Detect which cell encompasses the target text, then output its [X, Y] center coordinate. 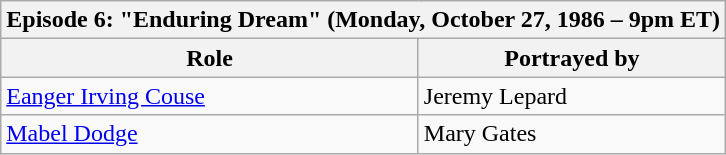
Mabel Dodge [210, 134]
Jeremy Lepard [572, 96]
Portrayed by [572, 58]
Eanger Irving Couse [210, 96]
Role [210, 58]
Mary Gates [572, 134]
Episode 6: "Enduring Dream" (Monday, October 27, 1986 – 9pm ET) [364, 20]
